Extract the [X, Y] coordinate from the center of the cell holding the provided text.  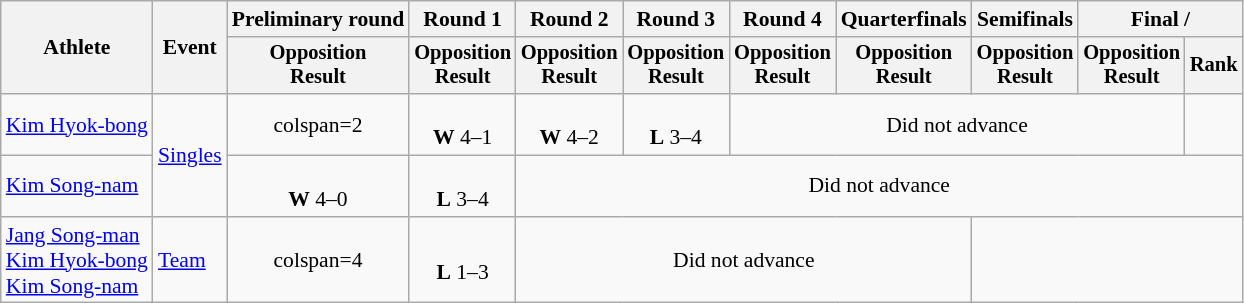
Round 1 [462, 19]
Singles [190, 155]
Event [190, 48]
Kim Song-nam [77, 186]
Preliminary round [318, 19]
Round 4 [782, 19]
W 4–2 [570, 124]
colspan=2 [318, 124]
Round 3 [676, 19]
W 4–1 [462, 124]
Kim Hyok-bong [77, 124]
Semifinals [1026, 19]
W 4–0 [318, 186]
Round 2 [570, 19]
Quarterfinals [904, 19]
Rank [1214, 66]
Final / [1160, 19]
Athlete [77, 48]
